Return the [X, Y] coordinate for the center point of the cell that contains the specified text.  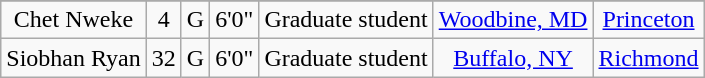
Woodbine, MD [513, 20]
Richmond [648, 58]
4 [164, 20]
32 [164, 58]
Buffalo, NY [513, 58]
Princeton [648, 20]
Chet Nweke [74, 20]
Siobhan Ryan [74, 58]
